Locate the cell with the specified text and output its [x, y] center coordinate. 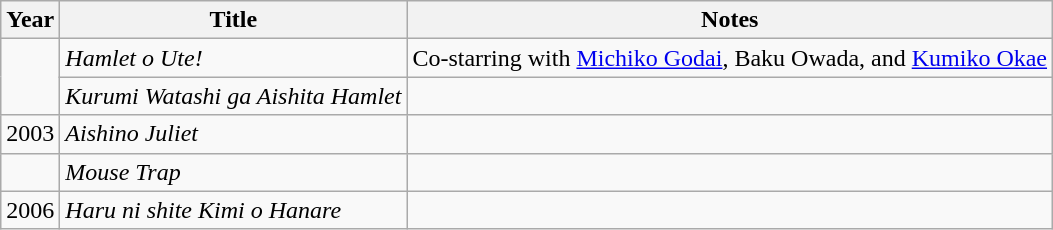
Year [30, 20]
Hamlet o Ute! [234, 58]
2006 [30, 210]
Kurumi Watashi ga Aishita Hamlet [234, 96]
Aishino Juliet [234, 134]
2003 [30, 134]
Notes [730, 20]
Co-starring with Michiko Godai, Baku Owada, and Kumiko Okae [730, 58]
Title [234, 20]
Mouse Trap [234, 172]
Haru ni shite Kimi o Hanare [234, 210]
